Find where the given text appears and provide that cell's center as [X, Y] coordinate. 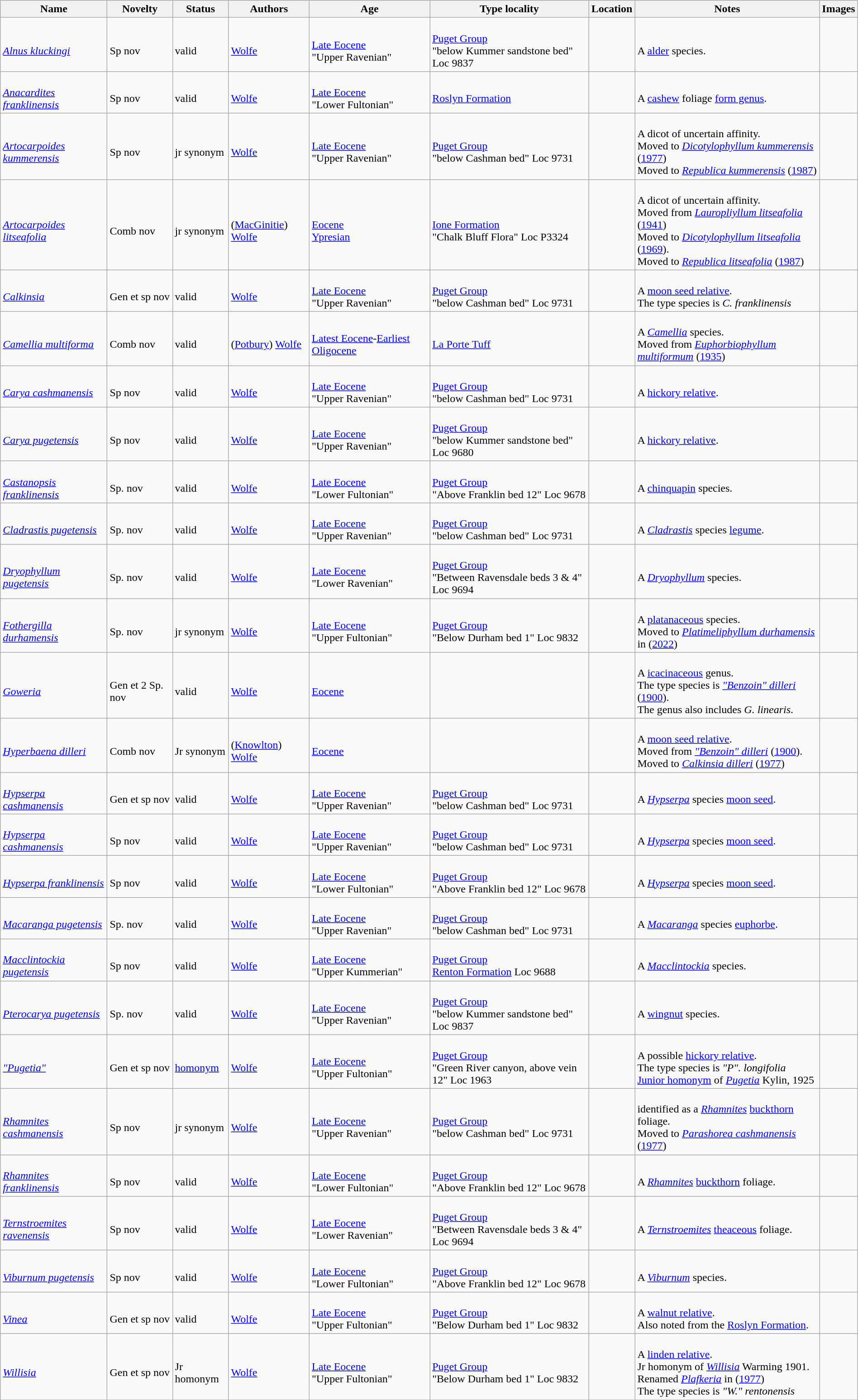
Carya cashmanensis [54, 386]
A Dryophyllum species. [727, 571]
EoceneYpresian [370, 225]
Cladrastis pugetensis [54, 523]
Dryophyllum pugetensis [54, 571]
A linden relative. Jr homonym of Willisia Warming 1901.Renamed Plafkeria in (1977) The type species is "W." rentonensis [727, 1366]
A Viburnum species. [727, 1271]
Location [612, 9]
Ternstroemites ravenensis [54, 1223]
A cashew foliage form genus. [727, 92]
Castanopsis franklinensis [54, 482]
homonym [200, 1061]
Roslyn Formation [510, 92]
Ione Formation"Chalk Bluff Flora" Loc P3324 [510, 225]
Gen et 2 Sp. nov [140, 686]
Hyperbaena dilleri [54, 745]
Novelty [140, 9]
Rhamnites cashmanensis [54, 1122]
Age [370, 9]
identified as a Rhamnites buckthorn foliage. Moved to Parashorea cashmanensis (1977) [727, 1122]
Vinea [54, 1313]
A moon seed relative. The type species is C. franklinensis [727, 291]
Goweria [54, 686]
A Camellia species. Moved from Euphorbiophyllum multiformum (1935) [727, 339]
Puget Group Renton Formation Loc 9688 [510, 960]
A walnut relative. Also noted from the Roslyn Formation. [727, 1313]
Jr homonym [200, 1366]
Macclintockia pugetensis [54, 960]
A Macclintockia species. [727, 960]
Willisia [54, 1366]
A platanaceous species.Moved to Platimeliphyllum durhamensis in (2022) [727, 626]
Camellia multiforma [54, 339]
Notes [727, 9]
Status [200, 9]
Images [839, 9]
Calkinsia [54, 291]
(MacGinitie) Wolfe [269, 225]
Name [54, 9]
Artocarpoides kummerensis [54, 146]
Carya pugetensis [54, 434]
Late Eocene"Upper Kummerian" [370, 960]
"Pugetia" [54, 1061]
A Cladrastis species legume. [727, 523]
Fothergilla durhamensis [54, 626]
Jr synonym [200, 745]
(Potbury) Wolfe [269, 339]
La Porte Tuff [510, 339]
Macaranga pugetensis [54, 918]
(Knowlton) Wolfe [269, 745]
A icacinaceous genus. The type species is "Benzoin" dilleri (1900). The genus also includes G. linearis. [727, 686]
Latest Eocene-Earliest Oligocene [370, 339]
A Rhamnites buckthorn foliage. [727, 1175]
Alnus kluckingi [54, 44]
Puget Group"below Kummer sandstone bed" Loc 9680 [510, 434]
A chinquapin species. [727, 482]
A moon seed relative. Moved from "Benzoin" dilleri (1900). Moved to Calkinsia dilleri (1977) [727, 745]
Rhamnites franklinensis [54, 1175]
Anacardites franklinensis [54, 92]
Type locality [510, 9]
A Macaranga species euphorbe. [727, 918]
Authors [269, 9]
A dicot of uncertain affinity. Moved to Dicotylophyllum kummerensis (1977) Moved to Republica kummerensis (1987) [727, 146]
A wingnut species. [727, 1008]
Pterocarya pugetensis [54, 1008]
A possible hickory relative.The type species is "P". longifolia Junior homonym of Pugetia Kylin, 1925 [727, 1061]
Hypserpa franklinensis [54, 877]
Viburnum pugetensis [54, 1271]
Puget Group"Green River canyon, above vein 12" Loc 1963 [510, 1061]
A alder species. [727, 44]
Artocarpoides litseafolia [54, 225]
A Ternstroemites theaceous foliage. [727, 1223]
